Capture the cell that displays the provided text and extract its (X, Y) central coordinate. 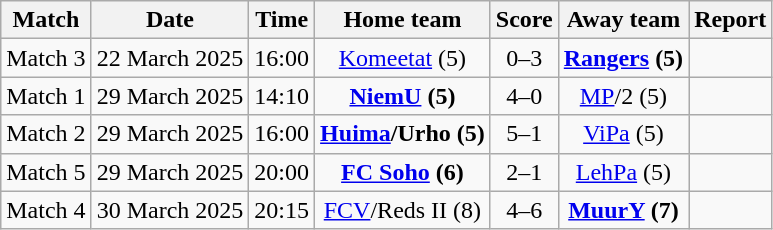
Home team (403, 20)
30 March 2025 (170, 210)
Score (524, 20)
4–6 (524, 210)
MP/2 (5) (623, 96)
0–3 (524, 58)
FC Soho (6) (403, 172)
Match 5 (46, 172)
Match 3 (46, 58)
MuurY (7) (623, 210)
LehPa (5) (623, 172)
22 March 2025 (170, 58)
Match 1 (46, 96)
Komeetat (5) (403, 58)
Match (46, 20)
NiemU (5) (403, 96)
Date (170, 20)
14:10 (282, 96)
Match 2 (46, 134)
2–1 (524, 172)
ViPa (5) (623, 134)
Away team (623, 20)
Rangers (5) (623, 58)
Time (282, 20)
5–1 (524, 134)
Report (730, 20)
20:00 (282, 172)
FCV/Reds II (8) (403, 210)
20:15 (282, 210)
4–0 (524, 96)
Huima/Urho (5) (403, 134)
Match 4 (46, 210)
